Scan for the cell matching the given text and deliver its [X, Y] coordinate at center. 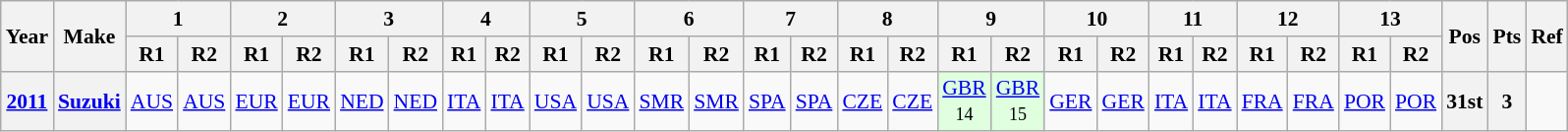
GBR15 [1018, 100]
10 [1096, 19]
8 [887, 19]
7 [790, 19]
5 [582, 19]
13 [1390, 19]
2 [283, 19]
12 [1288, 19]
Pos [1464, 35]
31st [1464, 100]
4 [485, 19]
2011 [28, 100]
Suzuki [89, 100]
6 [688, 19]
1 [179, 19]
Pts [1507, 35]
Year [28, 35]
9 [990, 19]
Ref [1546, 35]
Make [89, 35]
GBR14 [965, 100]
11 [1193, 19]
